Determine the [x, y] coordinate at the center of the cell enclosing the given text.  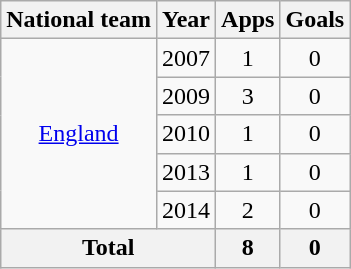
Goals [315, 20]
8 [248, 248]
2009 [186, 96]
Apps [248, 20]
Year [186, 20]
2010 [186, 134]
2 [248, 210]
2013 [186, 172]
3 [248, 96]
England [79, 134]
Total [108, 248]
2007 [186, 58]
2014 [186, 210]
National team [79, 20]
